Pinpoint the cell where the given text exists, returning its (X, Y) midpoint coordinate. 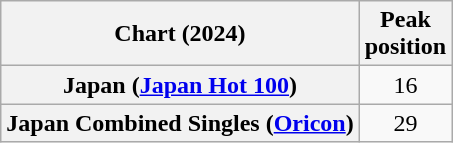
Japan (Japan Hot 100) (180, 85)
Peakposition (405, 34)
Japan Combined Singles (Oricon) (180, 123)
Chart (2024) (180, 34)
16 (405, 85)
29 (405, 123)
